Locate the cell with the specified text and output its [x, y] center coordinate. 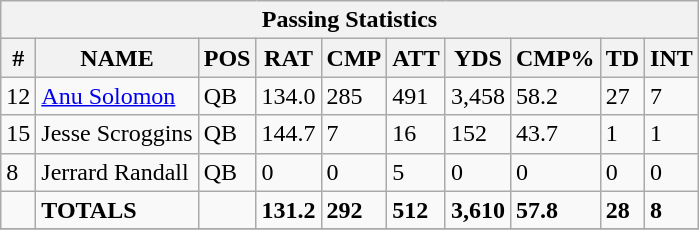
15 [18, 134]
285 [354, 96]
CMP [354, 58]
144.7 [288, 134]
43.7 [555, 134]
152 [478, 134]
58.2 [555, 96]
TD [622, 58]
CMP% [555, 58]
NAME [117, 58]
# [18, 58]
Passing Statistics [350, 20]
134.0 [288, 96]
16 [416, 134]
57.8 [555, 210]
3,610 [478, 210]
5 [416, 172]
12 [18, 96]
POS [227, 58]
TOTALS [117, 210]
Anu Solomon [117, 96]
491 [416, 96]
27 [622, 96]
ATT [416, 58]
YDS [478, 58]
28 [622, 210]
RAT [288, 58]
Jerrard Randall [117, 172]
131.2 [288, 210]
Jesse Scroggins [117, 134]
INT [672, 58]
512 [416, 210]
3,458 [478, 96]
292 [354, 210]
